Output the [X, Y] coordinate of the center of the cell containing the given text.  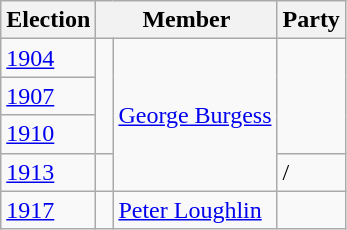
George Burgess [195, 115]
1917 [48, 210]
/ [311, 172]
Member [186, 20]
1904 [48, 58]
1907 [48, 96]
Peter Loughlin [195, 210]
Party [311, 20]
1910 [48, 134]
1913 [48, 172]
Election [48, 20]
